Locate the cell with the specified text and output its (x, y) center coordinate. 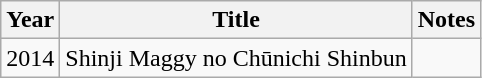
2014 (30, 58)
Shinji Maggy no Chūnichi Shinbun (236, 58)
Title (236, 20)
Notes (446, 20)
Year (30, 20)
